Locate the cell with the specified text and output its (X, Y) center coordinate. 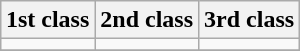
2nd class (147, 20)
1st class (47, 20)
3rd class (250, 20)
